For the text-containing cell, return its midpoint in [X, Y] coordinate format. 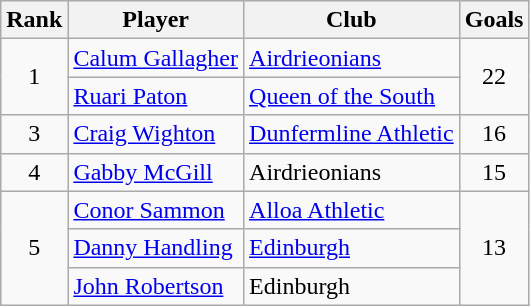
Club [352, 20]
Conor Sammon [156, 210]
John Robertson [156, 286]
1 [34, 77]
15 [494, 172]
22 [494, 77]
5 [34, 248]
Goals [494, 20]
3 [34, 134]
16 [494, 134]
13 [494, 248]
Gabby McGill [156, 172]
Alloa Athletic [352, 210]
4 [34, 172]
Rank [34, 20]
Danny Handling [156, 248]
Ruari Paton [156, 96]
Calum Gallagher [156, 58]
Dunfermline Athletic [352, 134]
Player [156, 20]
Queen of the South [352, 96]
Craig Wighton [156, 134]
